Determine the (X, Y) coordinate at the center of the cell enclosing the given text.  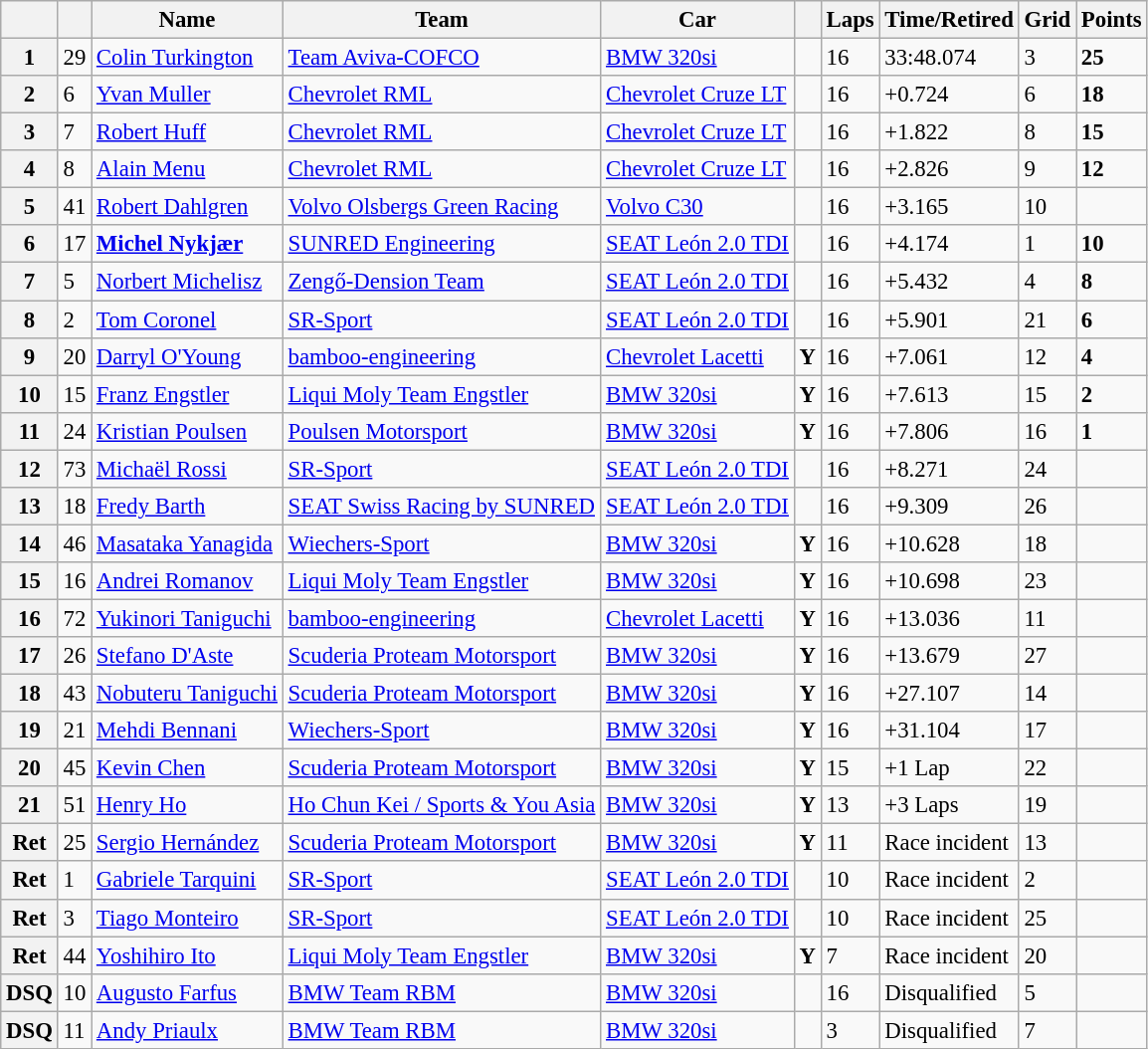
Nobuteru Taniguchi (187, 694)
29 (74, 58)
Sergio Hernández (187, 843)
Zengő-Dension Team (442, 282)
+5.432 (949, 282)
23 (1047, 581)
27 (1047, 656)
41 (74, 207)
72 (74, 618)
+9.309 (949, 507)
Mehdi Bennani (187, 731)
Grid (1047, 20)
51 (74, 805)
Tiago Monteiro (187, 918)
43 (74, 694)
Alain Menu (187, 169)
Name (187, 20)
Laps (850, 20)
+7.061 (949, 356)
Michaël Rossi (187, 469)
+13.036 (949, 618)
Yvan Muller (187, 95)
Poulsen Motorsport (442, 431)
+7.613 (949, 394)
+27.107 (949, 694)
+31.104 (949, 731)
Tom Coronel (187, 319)
Colin Turkington (187, 58)
Car (698, 20)
Andy Priaulx (187, 1030)
+3.165 (949, 207)
Points (1112, 20)
+1 Lap (949, 768)
Augusto Farfus (187, 992)
Robert Huff (187, 132)
46 (74, 543)
+7.806 (949, 431)
44 (74, 955)
Ho Chun Kei / Sports & You Asia (442, 805)
Robert Dahlgren (187, 207)
Andrei Romanov (187, 581)
+5.901 (949, 319)
SUNRED Engineering (442, 244)
73 (74, 469)
33:48.074 (949, 58)
+0.724 (949, 95)
Volvo Olsbergs Green Racing (442, 207)
Time/Retired (949, 20)
45 (74, 768)
Team Aviva-COFCO (442, 58)
+13.679 (949, 656)
+2.826 (949, 169)
Norbert Michelisz (187, 282)
Masataka Yanagida (187, 543)
Kevin Chen (187, 768)
SEAT Swiss Racing by SUNRED (442, 507)
Team (442, 20)
22 (1047, 768)
Volvo C30 (698, 207)
+10.698 (949, 581)
Franz Engstler (187, 394)
Kristian Poulsen (187, 431)
Darryl O'Young (187, 356)
Michel Nykjær (187, 244)
+1.822 (949, 132)
+10.628 (949, 543)
+4.174 (949, 244)
+3 Laps (949, 805)
Yukinori Taniguchi (187, 618)
Henry Ho (187, 805)
Fredy Barth (187, 507)
+8.271 (949, 469)
Yoshihiro Ito (187, 955)
Stefano D'Aste (187, 656)
Gabriele Tarquini (187, 881)
